Identify which cell holds the provided text, then report its [x, y] central coordinate. 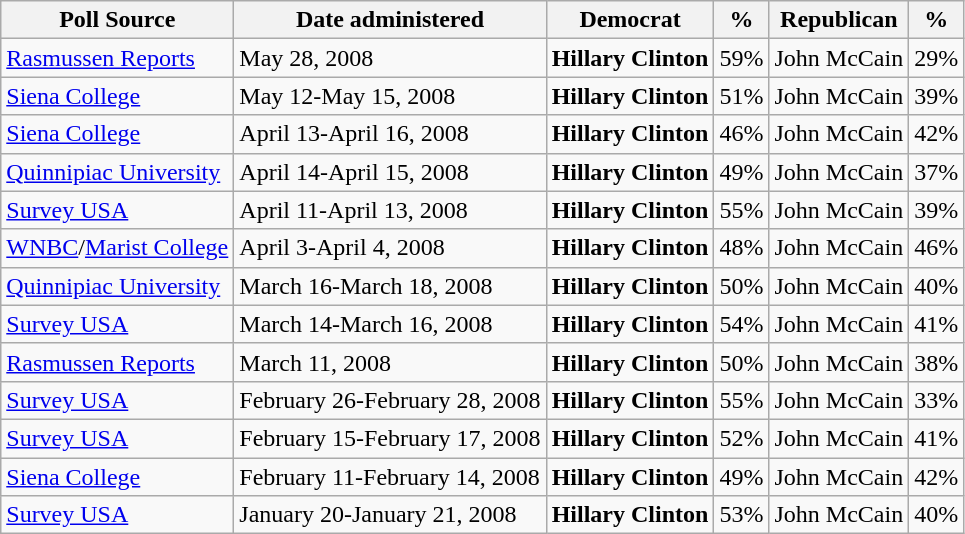
January 20-January 21, 2008 [390, 515]
53% [742, 515]
March 16-March 18, 2008 [390, 286]
February 11-February 14, 2008 [390, 477]
March 14-March 16, 2008 [390, 324]
33% [936, 400]
May 28, 2008 [390, 58]
April 3-April 4, 2008 [390, 248]
February 26-February 28, 2008 [390, 400]
May 12-May 15, 2008 [390, 96]
April 11-April 13, 2008 [390, 210]
Poll Source [118, 20]
54% [742, 324]
Date administered [390, 20]
38% [936, 362]
48% [742, 248]
29% [936, 58]
March 11, 2008 [390, 362]
Democrat [630, 20]
April 14-April 15, 2008 [390, 172]
February 15-February 17, 2008 [390, 438]
51% [742, 96]
Republican [839, 20]
37% [936, 172]
WNBC/Marist College [118, 248]
59% [742, 58]
April 13-April 16, 2008 [390, 134]
52% [742, 438]
